Extract the (X, Y) coordinate from the center of the cell holding the provided text.  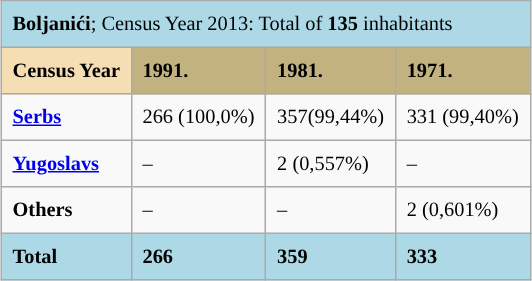
359 (331, 256)
Others (66, 210)
Boljanići; Census Year 2013: Total of 135 inhabitants (266, 24)
357(99,44%) (331, 117)
1991. (198, 70)
Serbs (66, 117)
2 (0,557%) (331, 163)
Census Year (66, 70)
266 (198, 256)
266 (100,0%) (198, 117)
Total (66, 256)
1971. (462, 70)
Yugoslavs (66, 163)
1981. (331, 70)
2 (0,601%) (462, 210)
331 (99,40%) (462, 117)
333 (462, 256)
